Output the (x, y) coordinate of the center of the cell containing the given text.  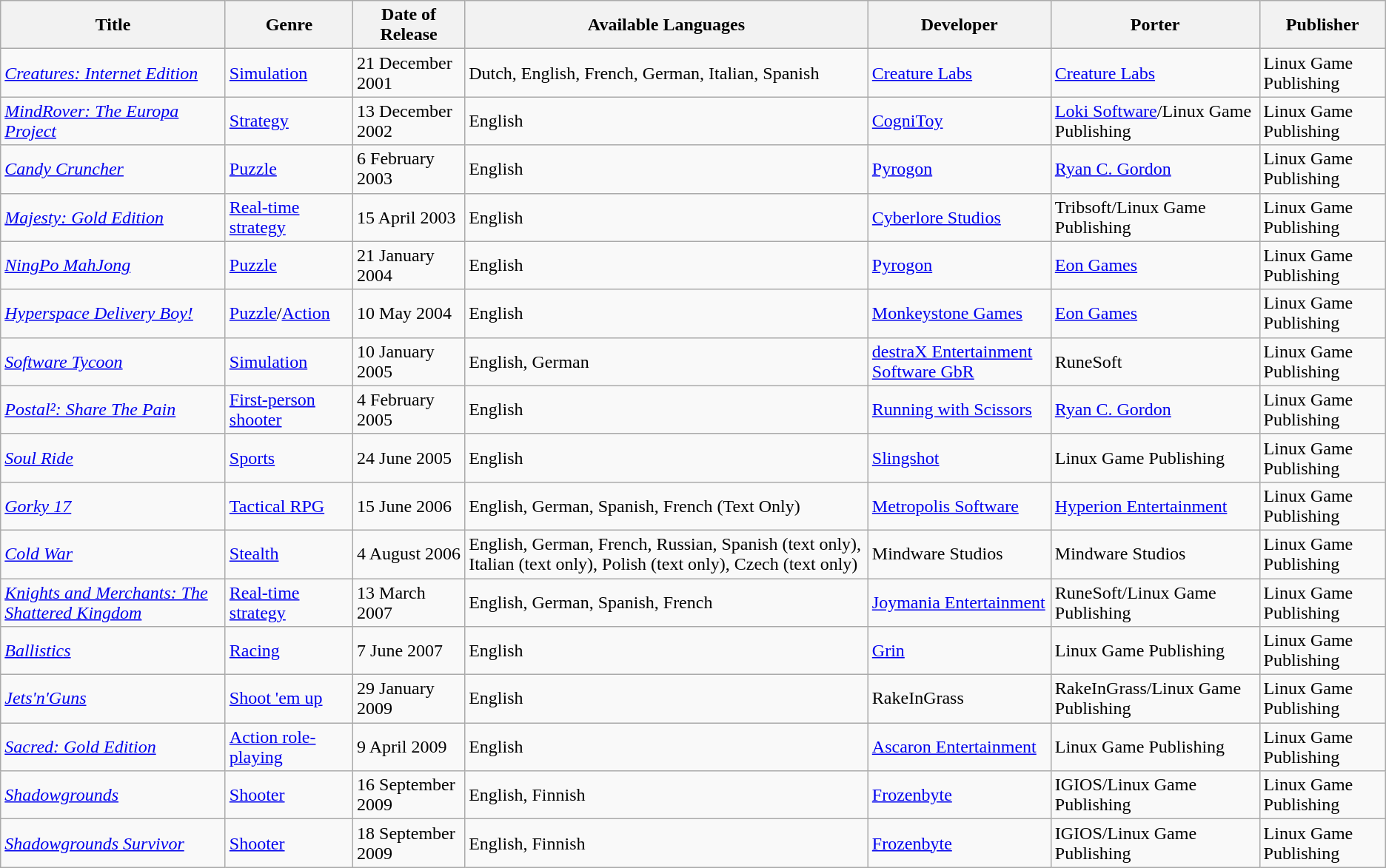
Stealth (289, 554)
Tribsoft/Linux Game Publishing (1155, 218)
21 December 2001 (409, 73)
destraX Entertainment Software GbR (960, 361)
Cyberlore Studios (960, 218)
Porter (1155, 25)
Postal²: Share The Pain (113, 410)
Dutch, English, French, German, Italian, Spanish (666, 73)
Monkeystone Games (960, 314)
Publisher (1322, 25)
16 September 2009 (409, 795)
English, German, French, Russian, Spanish (text only), Italian (text only), Polish (text only), Czech (text only) (666, 554)
Shadowgrounds Survivor (113, 844)
Strategy (289, 121)
CogniToy (960, 121)
Ballistics (113, 651)
Majesty: Gold Edition (113, 218)
Metropolis Software (960, 506)
English, German (666, 361)
Loki Software/Linux Game Publishing (1155, 121)
RakeInGrass (960, 699)
MindRover: The Europa Project (113, 121)
Available Languages (666, 25)
4 February 2005 (409, 410)
First-person shooter (289, 410)
9 April 2009 (409, 747)
Hyperspace Delivery Boy! (113, 314)
Genre (289, 25)
24 June 2005 (409, 457)
Joymania Entertainment (960, 602)
13 December 2002 (409, 121)
RuneSoft (1155, 361)
18 September 2009 (409, 844)
Developer (960, 25)
Date of Release (409, 25)
Racing (289, 651)
10 January 2005 (409, 361)
RuneSoft/Linux Game Publishing (1155, 602)
Sacred: Gold Edition (113, 747)
6 February 2003 (409, 169)
7 June 2007 (409, 651)
Creatures: Internet Edition (113, 73)
English, German, Spanish, French (Text Only) (666, 506)
15 April 2003 (409, 218)
Tactical RPG (289, 506)
10 May 2004 (409, 314)
RakeInGrass/Linux Game Publishing (1155, 699)
Sports (289, 457)
15 June 2006 (409, 506)
NingPo MahJong (113, 265)
English, German, Spanish, French (666, 602)
Cold War (113, 554)
Action role-playing (289, 747)
Grin (960, 651)
Soul Ride (113, 457)
Slingshot (960, 457)
Puzzle/Action (289, 314)
29 January 2009 (409, 699)
13 March 2007 (409, 602)
Knights and Merchants: The Shattered Kingdom (113, 602)
Software Tycoon (113, 361)
Title (113, 25)
Gorky 17 (113, 506)
21 January 2004 (409, 265)
Candy Cruncher (113, 169)
Hyperion Entertainment (1155, 506)
Running with Scissors (960, 410)
Shadowgrounds (113, 795)
4 August 2006 (409, 554)
Ascaron Entertainment (960, 747)
Jets'n'Guns (113, 699)
Shoot 'em up (289, 699)
